Scan for the cell matching the given text and deliver its [X, Y] coordinate at center. 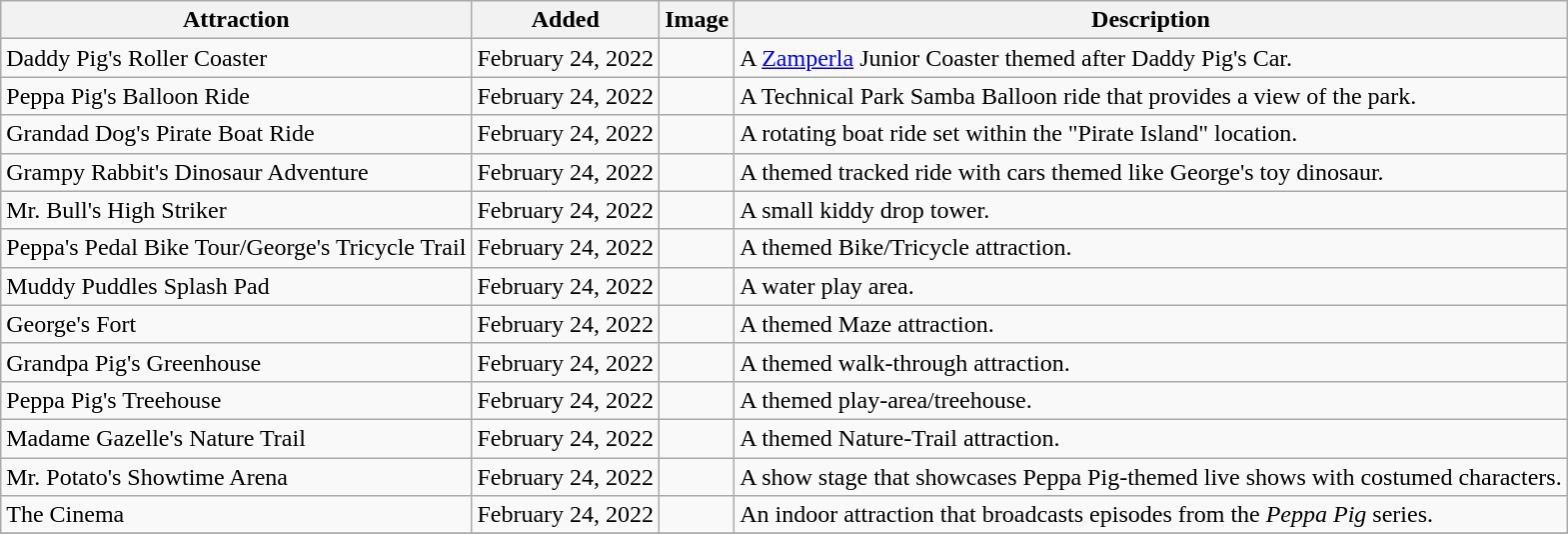
A themed play-area/treehouse. [1151, 400]
Peppa Pig's Balloon Ride [236, 96]
Grampy Rabbit's Dinosaur Adventure [236, 172]
A small kiddy drop tower. [1151, 210]
A themed Bike/Tricycle attraction. [1151, 248]
Peppa's Pedal Bike Tour/George's Tricycle Trail [236, 248]
A themed Maze attraction. [1151, 324]
An indoor attraction that broadcasts episodes from the Peppa Pig series. [1151, 515]
Grandpa Pig's Greenhouse [236, 362]
Mr. Bull's High Striker [236, 210]
Description [1151, 20]
A water play area. [1151, 286]
Muddy Puddles Splash Pad [236, 286]
A rotating boat ride set within the "Pirate Island" location. [1151, 134]
A Technical Park Samba Balloon ride that provides a view of the park. [1151, 96]
A themed Nature-Trail attraction. [1151, 438]
George's Fort [236, 324]
Mr. Potato's Showtime Arena [236, 477]
Daddy Pig's Roller Coaster [236, 58]
Added [566, 20]
Grandad Dog's Pirate Boat Ride [236, 134]
Image [698, 20]
Peppa Pig's Treehouse [236, 400]
Attraction [236, 20]
The Cinema [236, 515]
A Zamperla Junior Coaster themed after Daddy Pig's Car. [1151, 58]
A themed walk-through attraction. [1151, 362]
Madame Gazelle's Nature Trail [236, 438]
A show stage that showcases Peppa Pig-themed live shows with costumed characters. [1151, 477]
A themed tracked ride with cars themed like George's toy dinosaur. [1151, 172]
